Pinpoint the cell where the given text exists, returning its [x, y] midpoint coordinate. 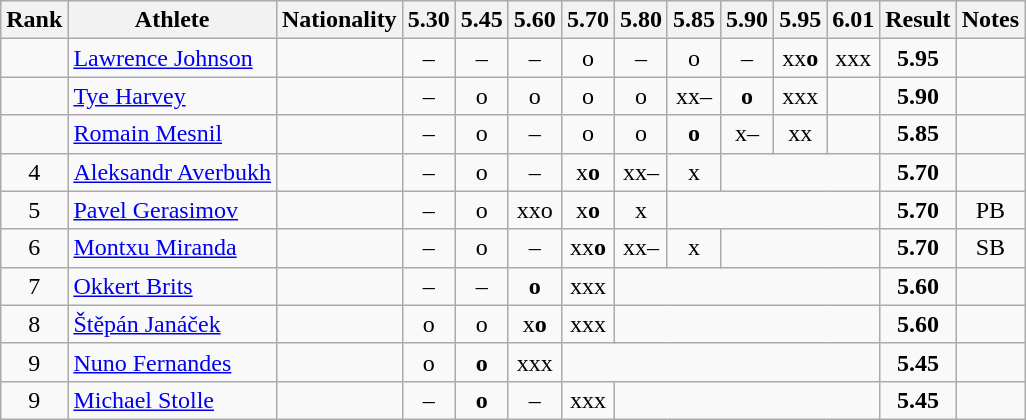
Result [918, 20]
6.01 [854, 20]
Okkert Brits [172, 286]
5.30 [428, 20]
x– [748, 134]
4 [34, 172]
Rank [34, 20]
Athlete [172, 20]
Aleksandr Averbukh [172, 172]
SB [990, 248]
Montxu Miranda [172, 248]
Nationality [339, 20]
Štěpán Janáček [172, 324]
Notes [990, 20]
5.80 [640, 20]
8 [34, 324]
Tye Harvey [172, 96]
Lawrence Johnson [172, 58]
Michael Stolle [172, 400]
5 [34, 210]
6 [34, 248]
Pavel Gerasimov [172, 210]
Romain Mesnil [172, 134]
Nuno Fernandes [172, 362]
7 [34, 286]
xx [800, 134]
PB [990, 210]
